Find where the given text appears and provide that cell's center as (x, y) coordinate. 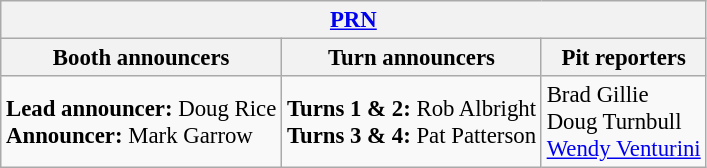
Turn announcers (412, 58)
Booth announcers (142, 58)
Brad GillieDoug TurnbullWendy Venturini (624, 122)
Pit reporters (624, 58)
PRN (354, 20)
Lead announcer: Doug RiceAnnouncer: Mark Garrow (142, 122)
Turns 1 & 2: Rob AlbrightTurns 3 & 4: Pat Patterson (412, 122)
